Output the (x, y) coordinate of the center of the cell containing the given text.  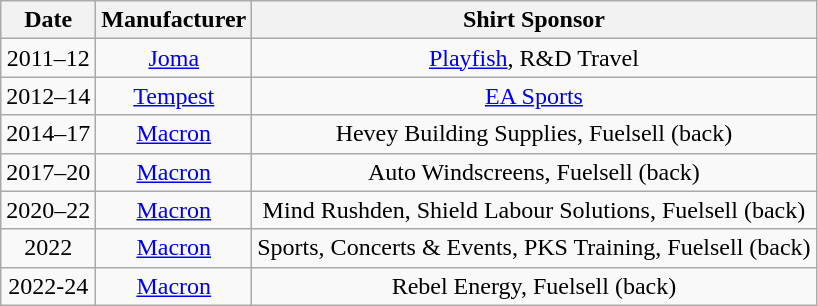
2022-24 (48, 286)
2014–17 (48, 134)
Playfish, R&D Travel (534, 58)
Shirt Sponsor (534, 20)
2012–14 (48, 96)
2011–12 (48, 58)
Manufacturer (174, 20)
Hevey Building Supplies, Fuelsell (back) (534, 134)
Date (48, 20)
EA Sports (534, 96)
2020–22 (48, 210)
Sports, Concerts & Events, PKS Training, Fuelsell (back) (534, 248)
2022 (48, 248)
Joma (174, 58)
Auto Windscreens, Fuelsell (back) (534, 172)
Mind Rushden, Shield Labour Solutions, Fuelsell (back) (534, 210)
Tempest (174, 96)
Rebel Energy, Fuelsell (back) (534, 286)
2017–20 (48, 172)
